Pinpoint the cell where the given text exists, returning its (X, Y) midpoint coordinate. 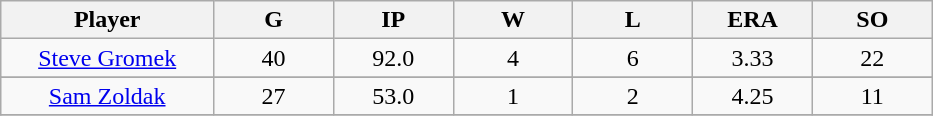
92.0 (393, 58)
W (513, 20)
4.25 (753, 96)
Player (108, 20)
1 (513, 96)
SO (872, 20)
27 (274, 96)
G (274, 20)
4 (513, 58)
ERA (753, 20)
22 (872, 58)
L (633, 20)
3.33 (753, 58)
53.0 (393, 96)
11 (872, 96)
6 (633, 58)
Steve Gromek (108, 58)
IP (393, 20)
Sam Zoldak (108, 96)
40 (274, 58)
2 (633, 96)
